Locate the cell with the specified text and output its [x, y] center coordinate. 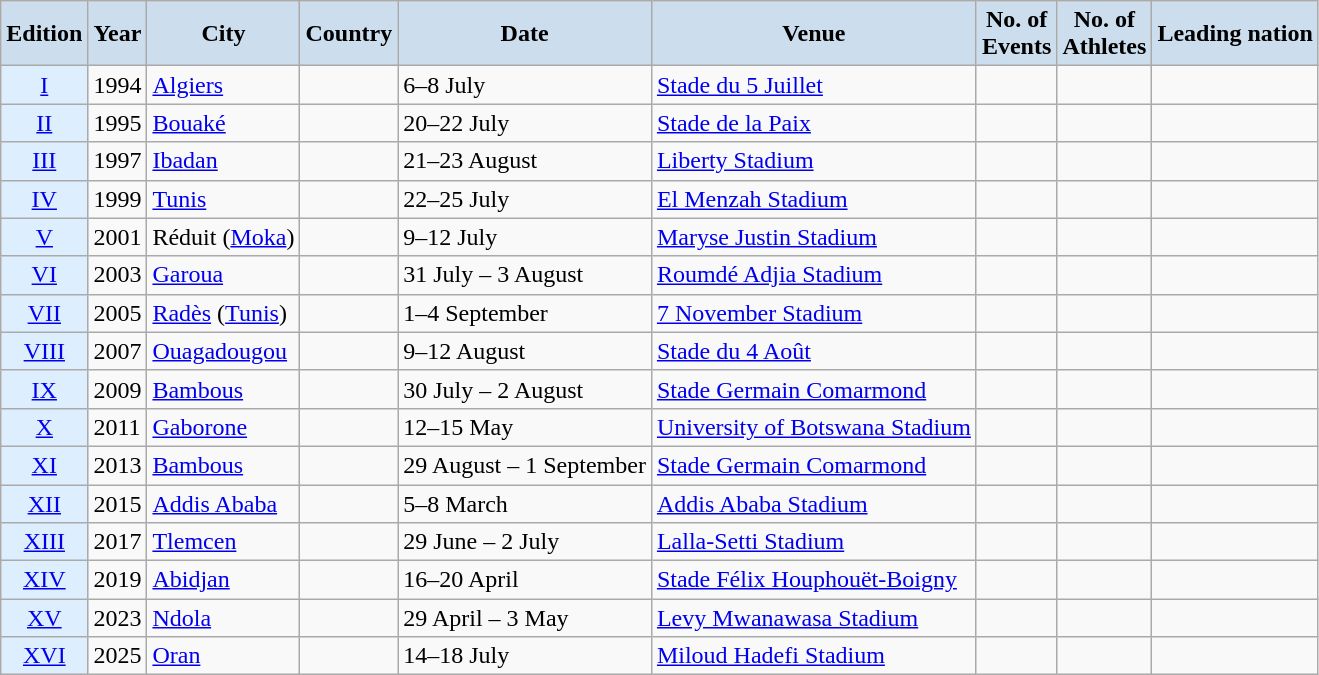
2011 [118, 427]
1999 [118, 199]
5–8 March [525, 503]
Roumdé Adjia Stadium [814, 275]
2013 [118, 465]
VI [44, 275]
V [44, 237]
Algiers [224, 85]
XIV [44, 580]
III [44, 161]
Edition [44, 34]
2003 [118, 275]
2019 [118, 580]
12–15 May [525, 427]
29 August – 1 September [525, 465]
Stade du 5 Juillet [814, 85]
22–25 July [525, 199]
II [44, 123]
1997 [118, 161]
City [224, 34]
Ibadan [224, 161]
2025 [118, 656]
20–22 July [525, 123]
6–8 July [525, 85]
Date [525, 34]
Maryse Justin Stadium [814, 237]
30 July – 2 August [525, 389]
Tlemcen [224, 542]
Levy Mwanawasa Stadium [814, 618]
1994 [118, 85]
Réduit (Moka) [224, 237]
Oran [224, 656]
2007 [118, 351]
XIII [44, 542]
XV [44, 618]
29 June – 2 July [525, 542]
Venue [814, 34]
VII [44, 313]
Gaborone [224, 427]
Stade Félix Houphouët-Boigny [814, 580]
El Menzah Stadium [814, 199]
2001 [118, 237]
XI [44, 465]
Country [349, 34]
Ndola [224, 618]
21–23 August [525, 161]
XII [44, 503]
I [44, 85]
2015 [118, 503]
7 November Stadium [814, 313]
Leading nation [1235, 34]
9–12 July [525, 237]
Addis Ababa [224, 503]
XVI [44, 656]
IV [44, 199]
1–4 September [525, 313]
University of Botswana Stadium [814, 427]
Ouagadougou [224, 351]
No. of Events [1016, 34]
Miloud Hadefi Stadium [814, 656]
Addis Ababa Stadium [814, 503]
Liberty Stadium [814, 161]
Stade de la Paix [814, 123]
Lalla-Setti Stadium [814, 542]
16–20 April [525, 580]
X [44, 427]
Radès (Tunis) [224, 313]
Stade du 4 Août [814, 351]
31 July – 3 August [525, 275]
Tunis [224, 199]
1995 [118, 123]
Abidjan [224, 580]
14–18 July [525, 656]
Bouaké [224, 123]
Garoua [224, 275]
No. ofAthletes [1104, 34]
2009 [118, 389]
2005 [118, 313]
IX [44, 389]
2017 [118, 542]
29 April – 3 May [525, 618]
Year [118, 34]
VIII [44, 351]
9–12 August [525, 351]
2023 [118, 618]
